Provide the (x, y) coordinate of the cell's center where the given text is located.  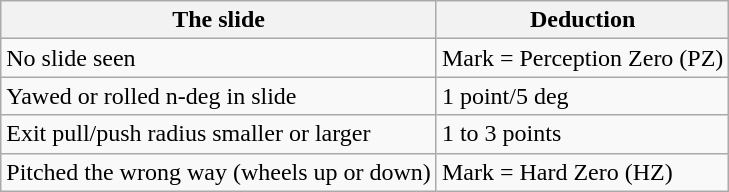
The slide (219, 20)
Pitched the wrong way (wheels up or down) (219, 172)
Mark = Perception Zero (PZ) (582, 58)
Mark = Hard Zero (HZ) (582, 172)
1 point/5 deg (582, 96)
Yawed or rolled n-deg in slide (219, 96)
Deduction (582, 20)
No slide seen (219, 58)
1 to 3 points (582, 134)
Exit pull/push radius smaller or larger (219, 134)
